Pinpoint the cell where the given text exists, returning its (X, Y) midpoint coordinate. 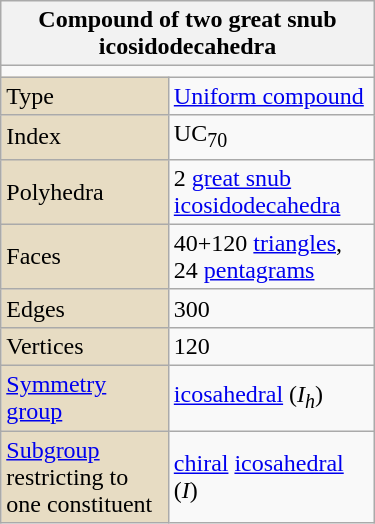
Compound of two great snub icosidodecahedra (188, 34)
Index (85, 137)
icosahedral (Ih) (271, 398)
300 (271, 308)
40+120 triangles, 24 pentagrams (271, 256)
120 (271, 346)
Uniform compound (271, 96)
Subgroup restricting to one constituent (85, 477)
UC70 (271, 137)
Type (85, 96)
Faces (85, 256)
Vertices (85, 346)
Edges (85, 308)
Symmetry group (85, 398)
chiral icosahedral (I) (271, 477)
2 great snub icosidodecahedra (271, 192)
Polyhedra (85, 192)
